Provide the (X, Y) coordinate of the cell's center where the given text is located.  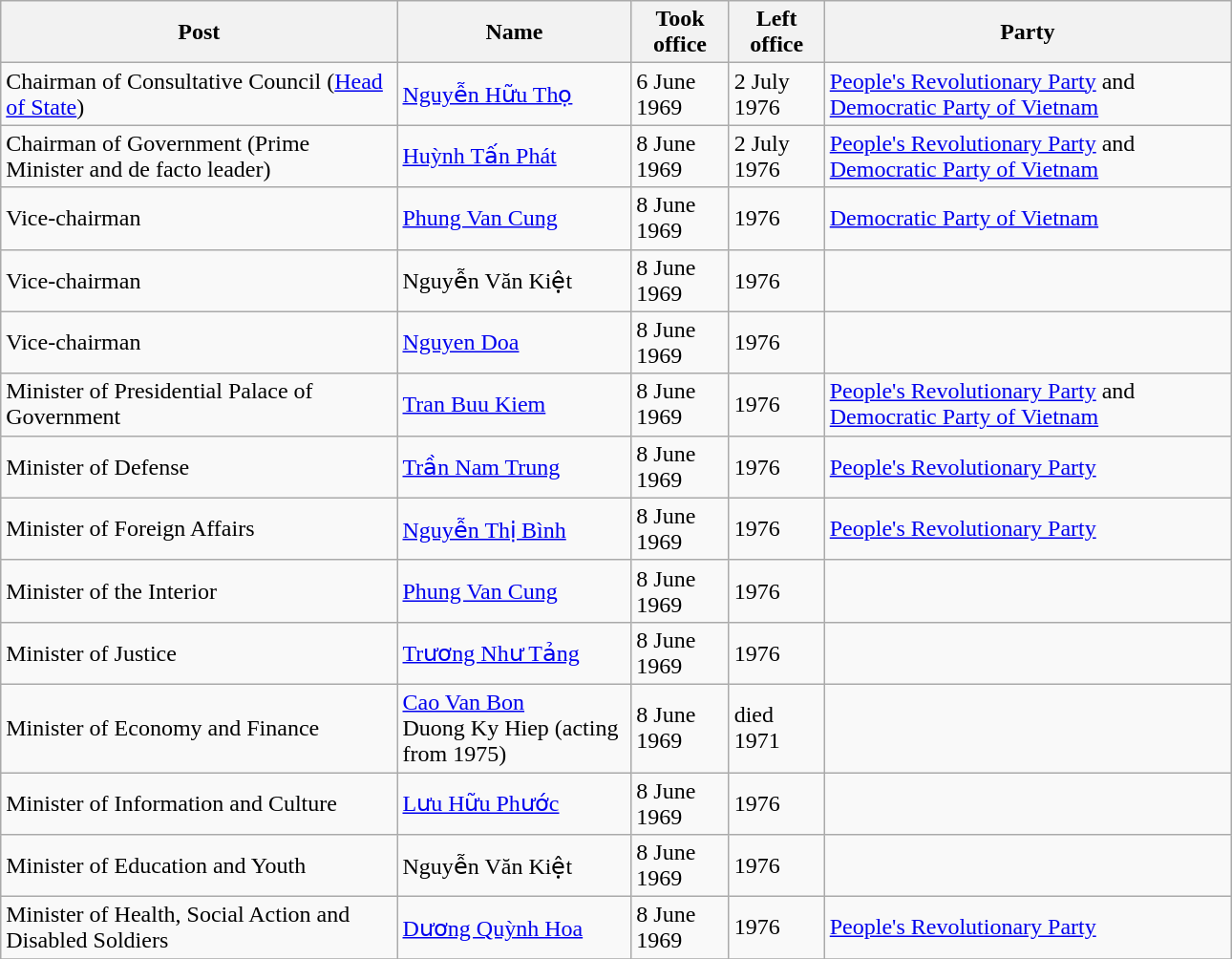
Minister of Foreign Affairs (199, 529)
Trần Nam Trung (514, 466)
Name (514, 32)
Party (1028, 32)
Nguyễn Hữu Thọ (514, 94)
Minister of Justice (199, 653)
Cao Van BonDuong Ky Hiep (acting from 1975) (514, 728)
Minister of Presidential Palace of Government (199, 405)
Dương Quỳnh Hoa (514, 928)
Minister of Information and Culture (199, 802)
Chairman of Government (Prime Minister and de facto leader) (199, 157)
Took office (680, 32)
Huỳnh Tấn Phát (514, 157)
Chairman of Consultative Council (Head of State) (199, 94)
Tran Buu Kiem (514, 405)
Minister of Health, Social Action and Disabled Soldiers (199, 928)
died 1971 (776, 728)
Nguyễn Thị Bình (514, 529)
6 June 1969 (680, 94)
Trương Như Tảng (514, 653)
Democratic Party of Vietnam (1028, 218)
Post (199, 32)
Minister of Defense (199, 466)
Lưu Hữu Phước (514, 802)
Minister of the Interior (199, 590)
Left office (776, 32)
Minister of Education and Youth (199, 865)
Nguyen Doa (514, 342)
Minister of Economy and Finance (199, 728)
